Locate the cell with the specified text and output its (X, Y) center coordinate. 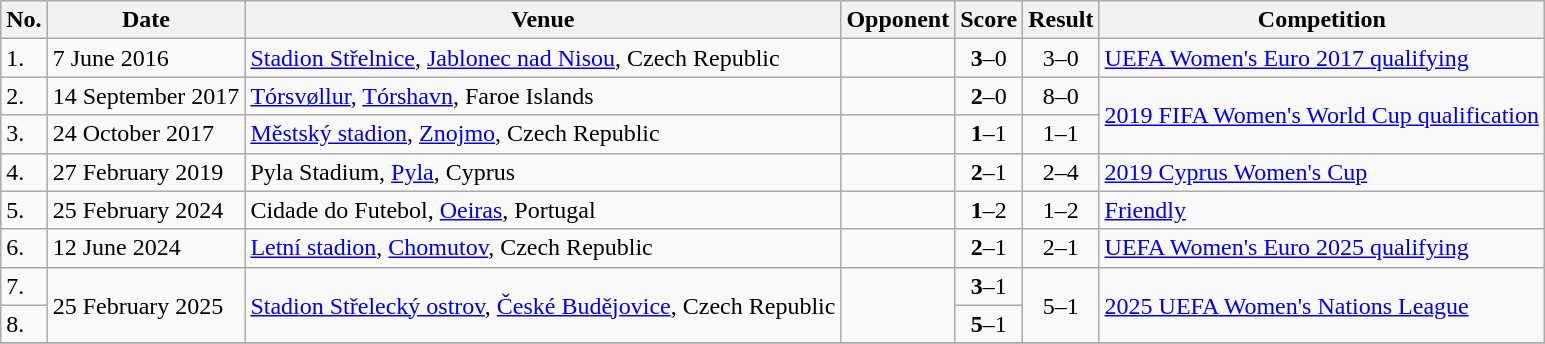
7 June 2016 (146, 58)
Result (1061, 20)
Letní stadion, Chomutov, Czech Republic (543, 248)
6. (24, 248)
2–0 (989, 96)
Pyla Stadium, Pyla, Cyprus (543, 172)
5. (24, 210)
4. (24, 172)
Tórsvøllur, Tórshavn, Faroe Islands (543, 96)
27 February 2019 (146, 172)
14 September 2017 (146, 96)
Stadion Střelecký ostrov, České Budějovice, Czech Republic (543, 305)
3–1 (989, 286)
Date (146, 20)
1. (24, 58)
25 February 2025 (146, 305)
Městský stadion, Znojmo, Czech Republic (543, 134)
2. (24, 96)
2019 FIFA Women's World Cup qualification (1322, 115)
Competition (1322, 20)
Venue (543, 20)
24 October 2017 (146, 134)
2025 UEFA Women's Nations League (1322, 305)
Cidade do Futebol, Oeiras, Portugal (543, 210)
Stadion Střelnice, Jablonec nad Nisou, Czech Republic (543, 58)
Friendly (1322, 210)
UEFA Women's Euro 2017 qualifying (1322, 58)
7. (24, 286)
3. (24, 134)
Score (989, 20)
8. (24, 324)
8–0 (1061, 96)
2–4 (1061, 172)
Opponent (898, 20)
12 June 2024 (146, 248)
UEFA Women's Euro 2025 qualifying (1322, 248)
2019 Cyprus Women's Cup (1322, 172)
No. (24, 20)
25 February 2024 (146, 210)
